Find where the given text appears and provide that cell's center as (x, y) coordinate. 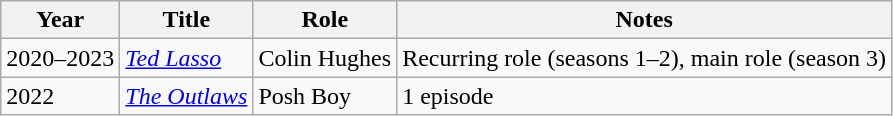
2020–2023 (60, 58)
Title (186, 20)
1 episode (644, 96)
Ted Lasso (186, 58)
Role (325, 20)
2022 (60, 96)
Colin Hughes (325, 58)
Recurring role (seasons 1–2), main role (season 3) (644, 58)
The Outlaws (186, 96)
Year (60, 20)
Posh Boy (325, 96)
Notes (644, 20)
